Locate the cell with the specified text and output its [X, Y] center coordinate. 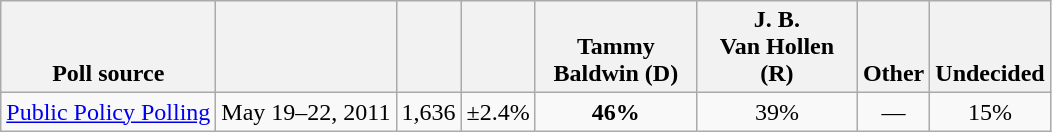
Undecided [990, 47]
±2.4% [498, 112]
46% [616, 112]
TammyBaldwin (D) [616, 47]
May 19–22, 2011 [306, 112]
15% [990, 112]
J. B.Van Hollen (R) [776, 47]
39% [776, 112]
Other [893, 47]
Poll source [108, 47]
— [893, 112]
Public Policy Polling [108, 112]
1,636 [428, 112]
